Determine the [x, y] coordinate at the center of the cell enclosing the given text.  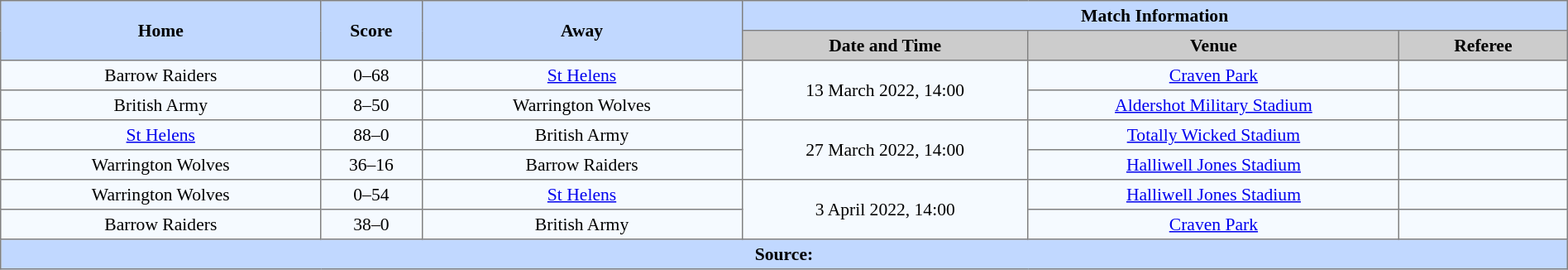
0–54 [371, 195]
8–50 [371, 105]
38–0 [371, 224]
3 April 2022, 14:00 [885, 210]
Date and Time [885, 46]
Venue [1213, 46]
13 March 2022, 14:00 [885, 90]
Score [371, 31]
Totally Wicked Stadium [1213, 135]
Source: [784, 254]
Aldershot Military Stadium [1213, 105]
Away [582, 31]
27 March 2022, 14:00 [885, 150]
Referee [1483, 46]
36–16 [371, 165]
Home [160, 31]
Match Information [1154, 16]
0–68 [371, 75]
88–0 [371, 135]
